Return [x, y] of the center of cell containing provided text 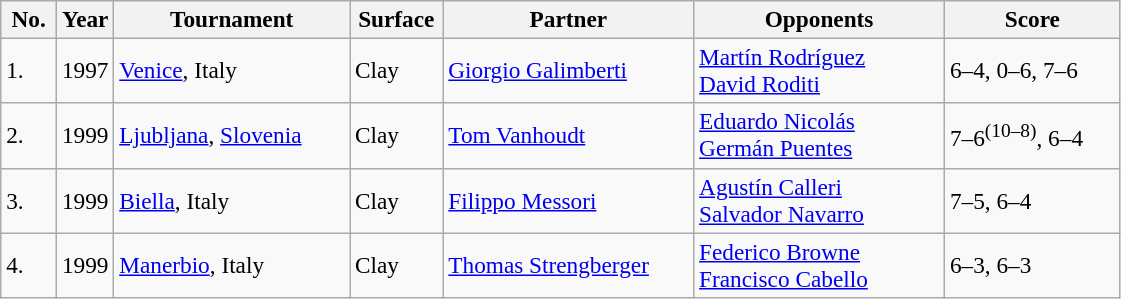
7–6(10–8), 6–4 [1032, 136]
6–3, 6–3 [1032, 264]
Thomas Strengberger [568, 264]
Ljubljana, Slovenia [232, 136]
2. [29, 136]
Federico Browne Francisco Cabello [820, 264]
Score [1032, 19]
Eduardo Nicolás Germán Puentes [820, 136]
1997 [86, 70]
Tom Vanhoudt [568, 136]
4. [29, 264]
Biella, Italy [232, 200]
Year [86, 19]
Martín Rodríguez David Roditi [820, 70]
Venice, Italy [232, 70]
Agustín Calleri Salvador Navarro [820, 200]
Manerbio, Italy [232, 264]
Surface [396, 19]
Giorgio Galimberti [568, 70]
3. [29, 200]
1. [29, 70]
No. [29, 19]
Partner [568, 19]
7–5, 6–4 [1032, 200]
Filippo Messori [568, 200]
Tournament [232, 19]
6–4, 0–6, 7–6 [1032, 70]
Opponents [820, 19]
